Find where the given text appears and provide that cell's center as [X, Y] coordinate. 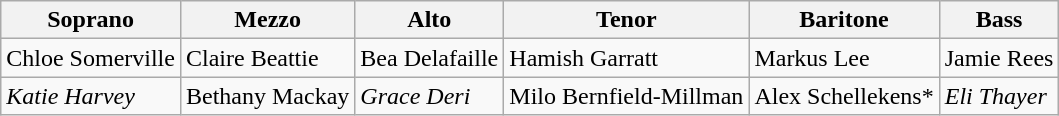
Hamish Garratt [626, 58]
Soprano [91, 20]
Tenor [626, 20]
Alex Schellekens* [844, 96]
Bea Delafaille [430, 58]
Eli Thayer [999, 96]
Alto [430, 20]
Bethany Mackay [267, 96]
Grace Deri [430, 96]
Jamie Rees [999, 58]
Baritone [844, 20]
Claire Beattie [267, 58]
Mezzo [267, 20]
Chloe Somerville [91, 58]
Milo Bernfield-Millman [626, 96]
Katie Harvey [91, 96]
Bass [999, 20]
Markus Lee [844, 58]
